Extract the (X, Y) coordinate from the center of the cell holding the provided text.  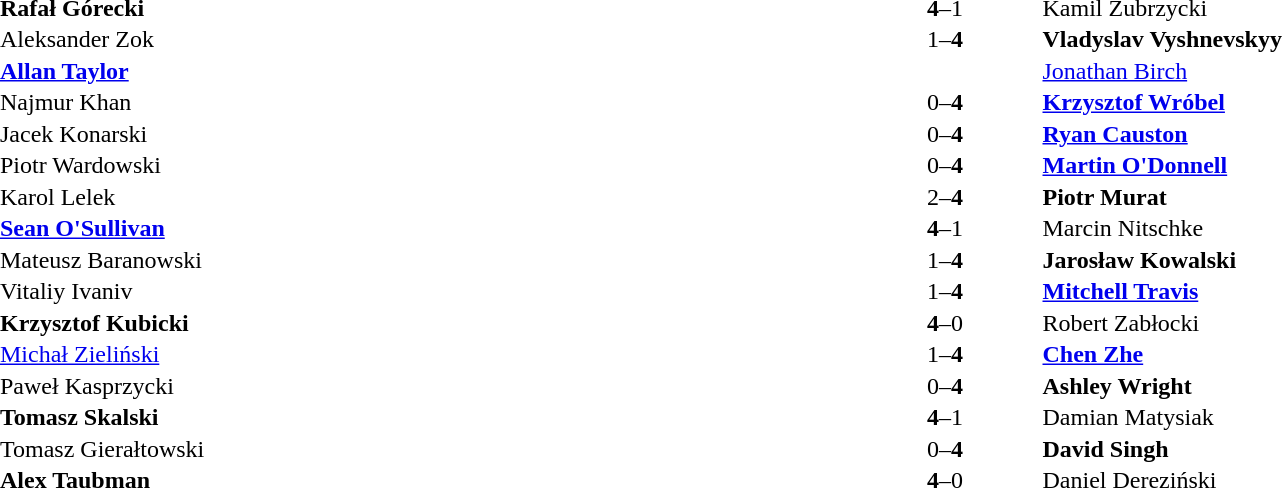
2–4 (944, 197)
4–0 (944, 323)
